Capture the cell that displays the provided text and extract its [X, Y] central coordinate. 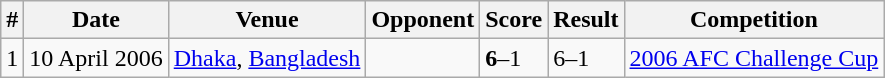
10 April 2006 [96, 58]
Date [96, 20]
# [12, 20]
Score [514, 20]
Result [586, 20]
1 [12, 58]
Venue [267, 20]
Dhaka, Bangladesh [267, 58]
Opponent [423, 20]
Competition [754, 20]
2006 AFC Challenge Cup [754, 58]
